Locate the cell with the specified text and output its (x, y) center coordinate. 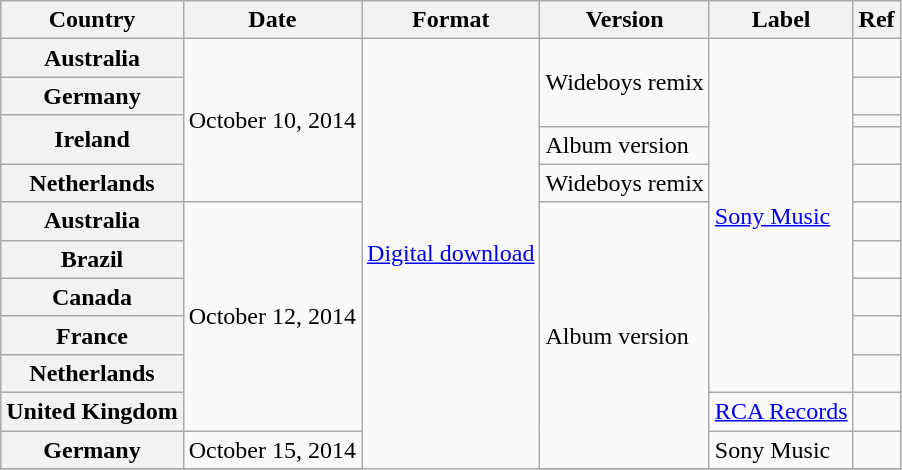
Country (92, 20)
Ref (876, 20)
France (92, 335)
Digital download (451, 254)
Label (781, 20)
October 15, 2014 (272, 449)
October 10, 2014 (272, 120)
Canada (92, 297)
October 12, 2014 (272, 316)
Brazil (92, 259)
RCA Records (781, 411)
Date (272, 20)
United Kingdom (92, 411)
Ireland (92, 140)
Version (624, 20)
Format (451, 20)
